Pinpoint the cell where the given text exists, returning its (X, Y) midpoint coordinate. 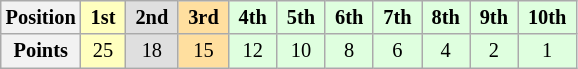
7th (397, 17)
6th (349, 17)
Points (41, 51)
10 (301, 51)
15 (203, 51)
9th (494, 17)
4th (253, 17)
25 (104, 51)
5th (301, 17)
6 (397, 51)
3rd (203, 17)
2nd (152, 17)
1 (547, 51)
1st (104, 17)
10th (547, 17)
4 (446, 51)
Position (41, 17)
8 (349, 51)
12 (253, 51)
8th (446, 17)
2 (494, 51)
18 (152, 51)
